Pinpoint the cell where the given text exists, returning its [X, Y] midpoint coordinate. 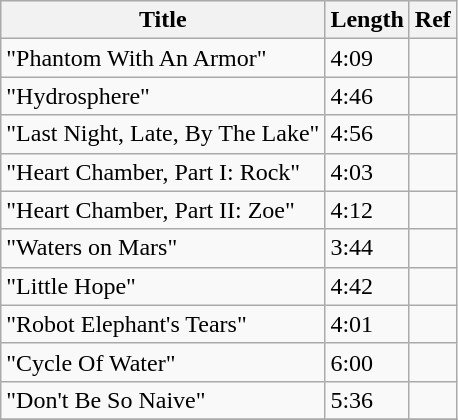
"Don't Be So Naive" [163, 400]
4:56 [367, 134]
4:46 [367, 96]
"Phantom With An Armor" [163, 58]
4:12 [367, 210]
5:36 [367, 400]
4:42 [367, 286]
3:44 [367, 248]
"Robot Elephant's Tears" [163, 324]
4:03 [367, 172]
"Heart Chamber, Part II: Zoe" [163, 210]
Ref [432, 20]
Title [163, 20]
Length [367, 20]
6:00 [367, 362]
4:01 [367, 324]
4:09 [367, 58]
"Waters on Mars" [163, 248]
"Heart Chamber, Part I: Rock" [163, 172]
"Hydrosphere" [163, 96]
"Little Hope" [163, 286]
"Last Night, Late, By The Lake" [163, 134]
"Cycle Of Water" [163, 362]
